Pinpoint the cell where the given text exists, returning its [x, y] midpoint coordinate. 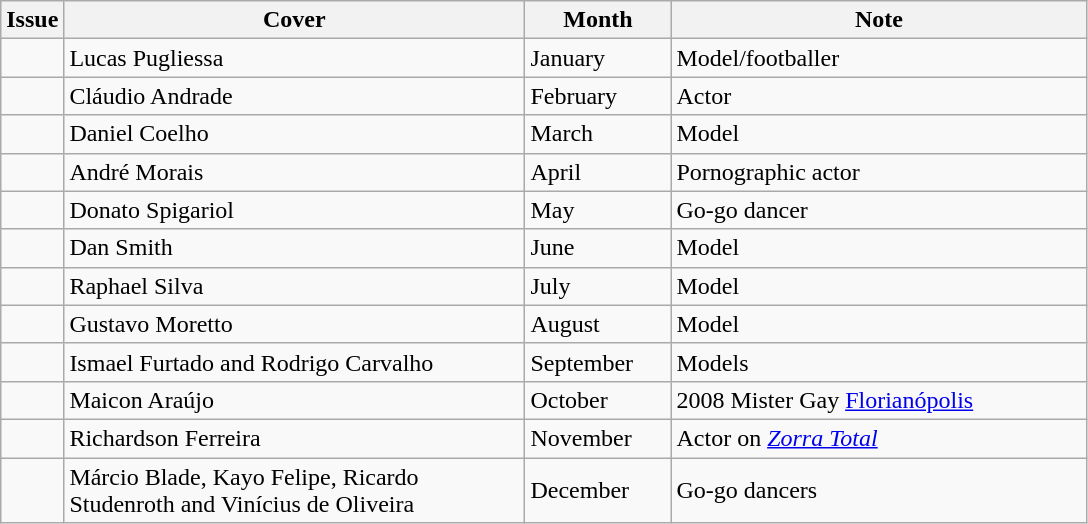
February [598, 96]
Actor [879, 96]
November [598, 438]
December [598, 490]
Lucas Pugliessa [294, 58]
Cláudio Andrade [294, 96]
Richardson Ferreira [294, 438]
June [598, 248]
March [598, 134]
Month [598, 20]
Actor on Zorra Total [879, 438]
Issue [32, 20]
Ismael Furtado and Rodrigo Carvalho [294, 362]
April [598, 172]
Maicon Araújo [294, 400]
Daniel Coelho [294, 134]
October [598, 400]
Go-go dancers [879, 490]
May [598, 210]
Pornographic actor [879, 172]
August [598, 324]
Models [879, 362]
Dan Smith [294, 248]
Note [879, 20]
September [598, 362]
Donato Spigariol [294, 210]
July [598, 286]
January [598, 58]
André Morais [294, 172]
Go-go dancer [879, 210]
Model/footballer [879, 58]
Cover [294, 20]
Raphael Silva [294, 286]
2008 Mister Gay Florianópolis [879, 400]
Gustavo Moretto [294, 324]
Márcio Blade, Kayo Felipe, Ricardo Studenroth and Vinícius de Oliveira [294, 490]
